Search for the cell housing the specified text and yield its (X, Y) center coordinate. 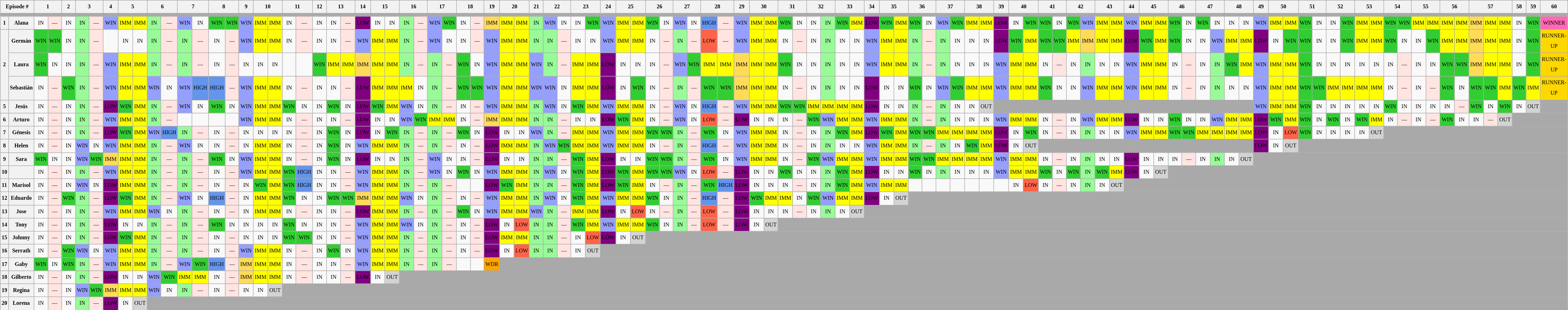
26 (659, 7)
37 (950, 7)
Lorena (21, 303)
Germán (21, 41)
Gilberto (21, 277)
45 (1153, 7)
44 (1132, 7)
Helen (21, 146)
Arturo (21, 120)
53 (1369, 7)
Laura (21, 64)
35 (894, 7)
22 (557, 7)
3 (89, 7)
WDR (492, 264)
Sebastián (21, 88)
Serrath (21, 251)
49 (1261, 7)
Génesis (21, 132)
55 (1426, 7)
Regina (21, 290)
50 (1284, 7)
Marisol (21, 185)
Sara (21, 159)
59 (1533, 7)
36 (922, 7)
48 (1239, 7)
Jesús (21, 106)
21 (536, 7)
28 (717, 7)
58 (1519, 7)
34 (872, 7)
54 (1398, 7)
46 (1182, 7)
56 (1455, 7)
33 (849, 7)
32 (821, 7)
60 (1554, 7)
40 (1024, 7)
52 (1340, 7)
51 (1312, 7)
27 (687, 7)
4 (110, 7)
47 (1210, 7)
Eduardo (21, 198)
41 (1052, 7)
38 (979, 7)
39 (1001, 7)
Jose (21, 212)
Johnny (21, 238)
31 (792, 7)
23 (586, 7)
Alana (21, 23)
WINNER (1554, 23)
57 (1491, 7)
30 (763, 7)
43 (1109, 7)
29 (742, 7)
Gaby (21, 264)
Tony (21, 225)
25 (631, 7)
24 (608, 7)
Episode # (17, 7)
42 (1081, 7)
